Determine the (X, Y) coordinate at the center of the cell enclosing the given text.  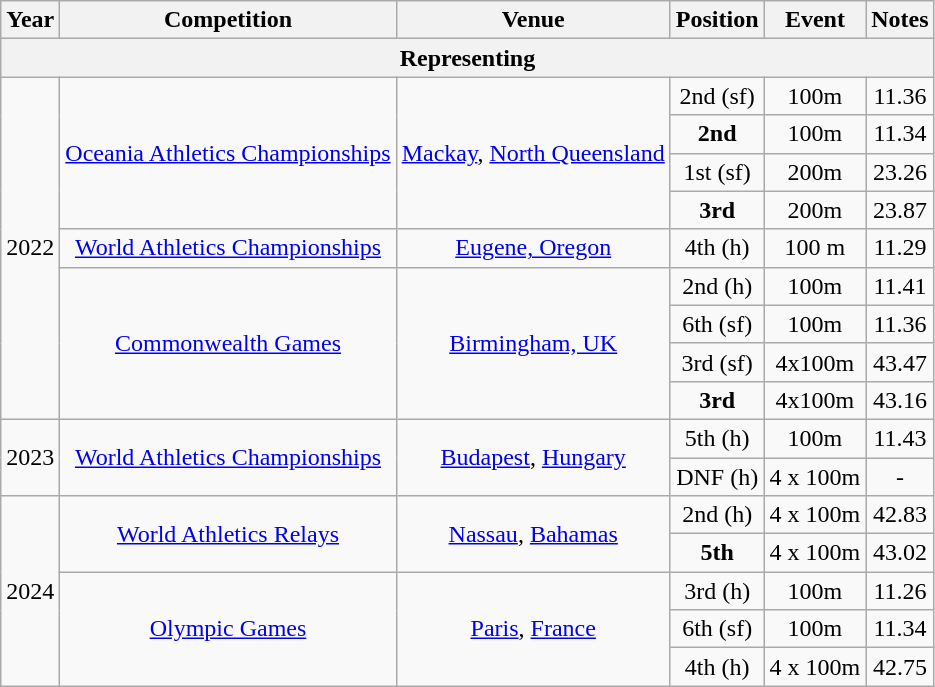
11.41 (900, 286)
World Athletics Relays (228, 534)
23.26 (900, 172)
42.83 (900, 515)
Event (815, 20)
43.47 (900, 362)
3rd (sf) (717, 362)
Venue (533, 20)
DNF (h) (717, 477)
11.29 (900, 248)
2023 (30, 457)
43.02 (900, 553)
23.87 (900, 210)
1st (sf) (717, 172)
Paris, France (533, 629)
Notes (900, 20)
Oceania Athletics Championships (228, 153)
Year (30, 20)
Representing (468, 58)
- (900, 477)
11.43 (900, 438)
5th (h) (717, 438)
Eugene, Oregon (533, 248)
Position (717, 20)
2024 (30, 591)
Budapest, Hungary (533, 457)
5th (717, 553)
Birmingham, UK (533, 343)
Competition (228, 20)
42.75 (900, 667)
Commonwealth Games (228, 343)
Mackay, North Queensland (533, 153)
Nassau, Bahamas (533, 534)
2022 (30, 248)
2nd (sf) (717, 96)
100 m (815, 248)
43.16 (900, 400)
2nd (717, 134)
Olympic Games (228, 629)
3rd (h) (717, 591)
11.26 (900, 591)
